Search for the cell housing the specified text and yield its (x, y) center coordinate. 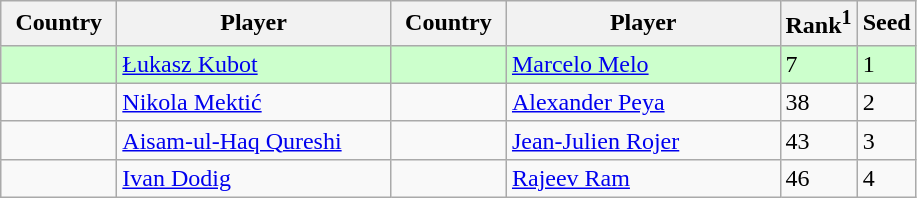
46 (818, 178)
7 (818, 64)
2 (886, 102)
1 (886, 64)
Nikola Mektić (254, 102)
Seed (886, 24)
Aisam-ul-Haq Qureshi (254, 140)
Jean-Julien Rojer (643, 140)
Alexander Peya (643, 102)
4 (886, 178)
3 (886, 140)
Ivan Dodig (254, 178)
Marcelo Melo (643, 64)
Rajeev Ram (643, 178)
38 (818, 102)
Łukasz Kubot (254, 64)
43 (818, 140)
Rank1 (818, 24)
